Locate the cell with the specified text and output its [x, y] center coordinate. 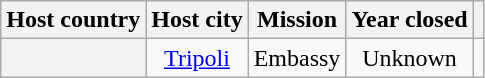
Host city [197, 20]
Tripoli [197, 58]
Year closed [410, 20]
Mission [297, 20]
Embassy [297, 58]
Unknown [410, 58]
Host country [74, 20]
